Return (X, Y) of the center of cell containing provided text 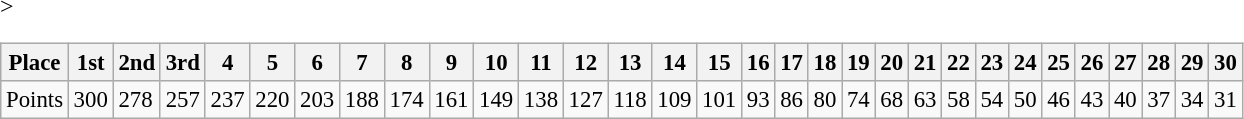
43 (1092, 100)
20 (892, 63)
34 (1192, 100)
6 (318, 63)
174 (406, 100)
40 (1126, 100)
37 (1158, 100)
11 (542, 63)
26 (1092, 63)
10 (496, 63)
138 (542, 100)
63 (924, 100)
127 (586, 100)
29 (1192, 63)
203 (318, 100)
18 (824, 63)
Points (35, 100)
14 (674, 63)
19 (858, 63)
300 (90, 100)
161 (452, 100)
28 (1158, 63)
17 (792, 63)
1st (90, 63)
4 (228, 63)
109 (674, 100)
80 (824, 100)
22 (958, 63)
237 (228, 100)
27 (1126, 63)
149 (496, 100)
101 (720, 100)
278 (136, 100)
24 (1026, 63)
21 (924, 63)
Place (35, 63)
74 (858, 100)
220 (272, 100)
50 (1026, 100)
3rd (182, 63)
25 (1058, 63)
15 (720, 63)
12 (586, 63)
5 (272, 63)
54 (992, 100)
8 (406, 63)
58 (958, 100)
31 (1226, 100)
93 (758, 100)
16 (758, 63)
23 (992, 63)
2nd (136, 63)
13 (630, 63)
118 (630, 100)
7 (362, 63)
30 (1226, 63)
257 (182, 100)
86 (792, 100)
46 (1058, 100)
188 (362, 100)
68 (892, 100)
9 (452, 63)
